Return the [X, Y] coordinate for the center point of the cell that contains the specified text.  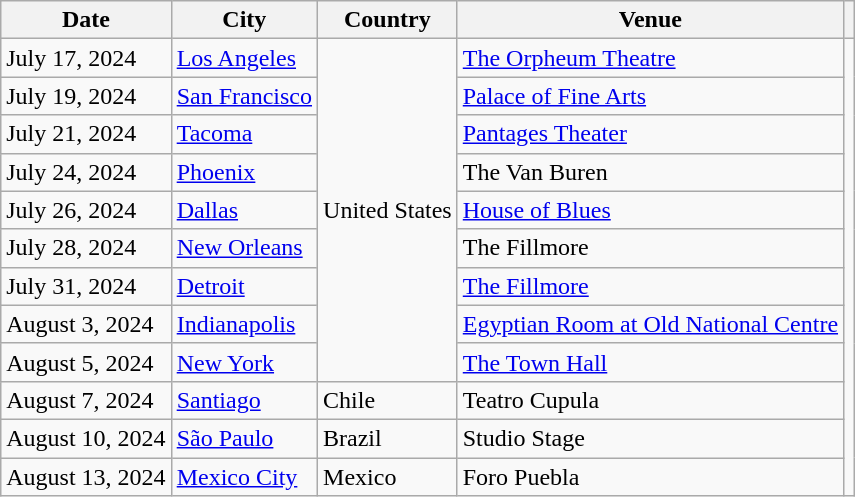
Palace of Fine Arts [650, 96]
July 21, 2024 [86, 134]
Pantages Theater [650, 134]
House of Blues [650, 210]
Indianapolis [244, 324]
Venue [650, 20]
United States [388, 210]
City [244, 20]
The Van Buren [650, 172]
Studio Stage [650, 438]
New York [244, 362]
Mexico City [244, 477]
The Orpheum Theatre [650, 58]
August 13, 2024 [86, 477]
August 5, 2024 [86, 362]
August 3, 2024 [86, 324]
San Francisco [244, 96]
The Town Hall [650, 362]
Teatro Cupula [650, 400]
Dallas [244, 210]
Chile [388, 400]
July 26, 2024 [86, 210]
Foro Puebla [650, 477]
July 28, 2024 [86, 248]
Tacoma [244, 134]
July 19, 2024 [86, 96]
Date [86, 20]
New Orleans [244, 248]
August 10, 2024 [86, 438]
July 31, 2024 [86, 286]
Santiago [244, 400]
Los Angeles [244, 58]
July 24, 2024 [86, 172]
Egyptian Room at Old National Centre [650, 324]
São Paulo [244, 438]
Mexico [388, 477]
Brazil [388, 438]
July 17, 2024 [86, 58]
August 7, 2024 [86, 400]
Phoenix [244, 172]
Detroit [244, 286]
Country [388, 20]
